Capture the cell that displays the provided text and extract its [X, Y] central coordinate. 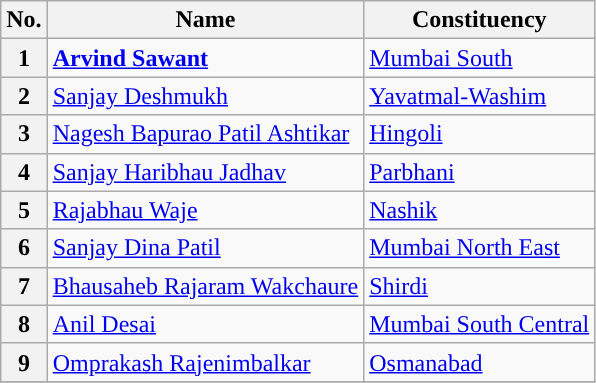
Hingoli [480, 134]
Mumbai North East [480, 248]
Nagesh Bapurao Patil Ashtikar [206, 134]
6 [24, 248]
Sanjay Deshmukh [206, 96]
Sanjay Dina Patil [206, 248]
Mumbai South Central [480, 324]
Arvind Sawant [206, 58]
9 [24, 362]
7 [24, 286]
Sanjay Haribhau Jadhav [206, 172]
Anil Desai [206, 324]
Shirdi [480, 286]
Constituency [480, 20]
No. [24, 20]
Yavatmal-Washim [480, 96]
Omprakash Rajenimbalkar [206, 362]
5 [24, 210]
Name [206, 20]
Nashik [480, 210]
8 [24, 324]
4 [24, 172]
Osmanabad [480, 362]
Mumbai South [480, 58]
Bhausaheb Rajaram Wakchaure [206, 286]
Rajabhau Waje [206, 210]
Parbhani [480, 172]
1 [24, 58]
3 [24, 134]
2 [24, 96]
